Locate the cell with the specified text and output its (X, Y) center coordinate. 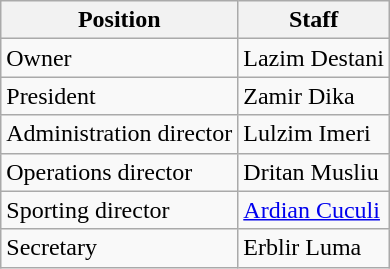
Secretary (120, 248)
Owner (120, 58)
Administration director (120, 134)
Zamir Dika (314, 96)
Sporting director (120, 210)
Lulzim Imeri (314, 134)
Ardian Cuculi (314, 210)
Dritan Musliu (314, 172)
President (120, 96)
Staff (314, 20)
Operations director (120, 172)
Erblir Luma (314, 248)
Lazim Destani (314, 58)
Position (120, 20)
